Extract the [x, y] coordinate from the center of the cell holding the provided text.  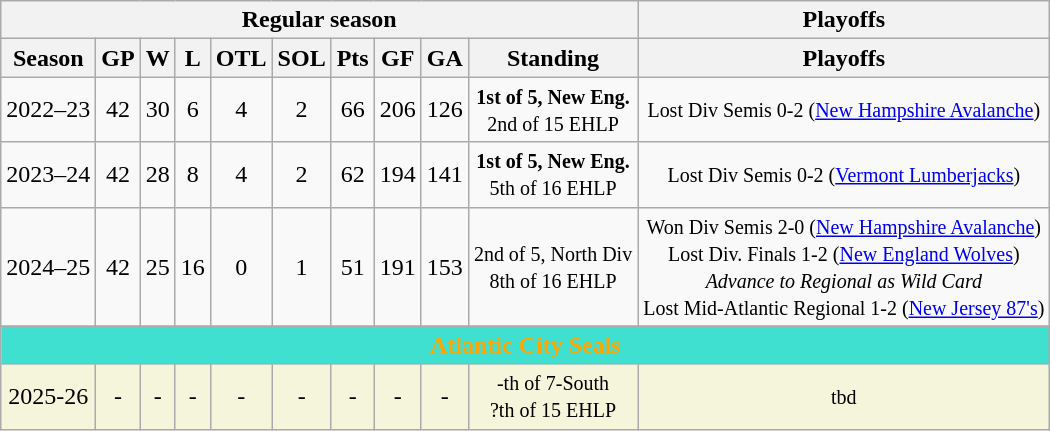
25 [158, 266]
-th of 7-South?th of 15 EHLP [552, 396]
2025-26 [48, 396]
206 [398, 110]
Pts [352, 58]
6 [192, 110]
L [192, 58]
SOL [302, 58]
191 [398, 266]
1st of 5, New Eng. 5th of 16 EHLP [552, 174]
28 [158, 174]
Standing [552, 58]
51 [352, 266]
GP [118, 58]
153 [444, 266]
62 [352, 174]
GA [444, 58]
126 [444, 110]
Season [48, 58]
GF [398, 58]
141 [444, 174]
OTL [241, 58]
8 [192, 174]
1 [302, 266]
Regular season [320, 20]
66 [352, 110]
tbd [844, 396]
2nd of 5, North Div 8th of 16 EHLP [552, 266]
16 [192, 266]
30 [158, 110]
Lost Div Semis 0-2 (New Hampshire Avalanche) [844, 110]
2024–25 [48, 266]
2022–23 [48, 110]
2023–24 [48, 174]
1st of 5, New Eng. 2nd of 15 EHLP [552, 110]
0 [241, 266]
Atlantic City Seals [526, 345]
194 [398, 174]
W [158, 58]
Lost Div Semis 0-2 (Vermont Lumberjacks) [844, 174]
